Find where the given text appears and provide that cell's center as [X, Y] coordinate. 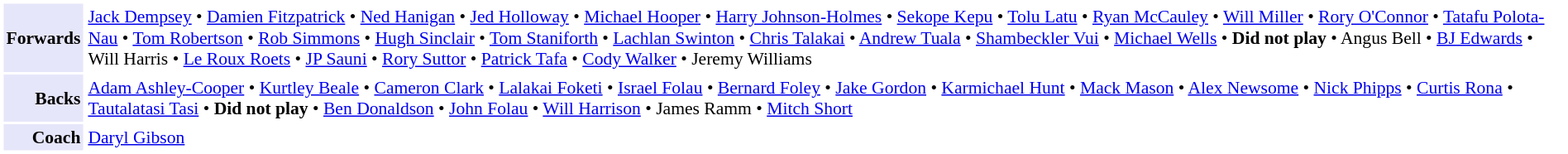
Backs [43, 98]
Forwards [43, 37]
Daryl Gibson [825, 137]
Coach [43, 137]
